From the cell containing the given text, extract its center point as [x, y] coordinate. 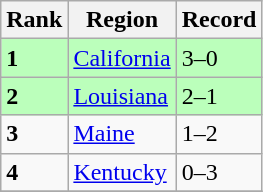
1–2 [219, 134]
3 [34, 134]
Maine [122, 134]
2 [34, 96]
3–0 [219, 58]
California [122, 58]
Kentucky [122, 172]
2–1 [219, 96]
Louisiana [122, 96]
Region [122, 20]
Record [219, 20]
4 [34, 172]
Rank [34, 20]
1 [34, 58]
0–3 [219, 172]
